For the text-containing cell, return its midpoint in [x, y] coordinate format. 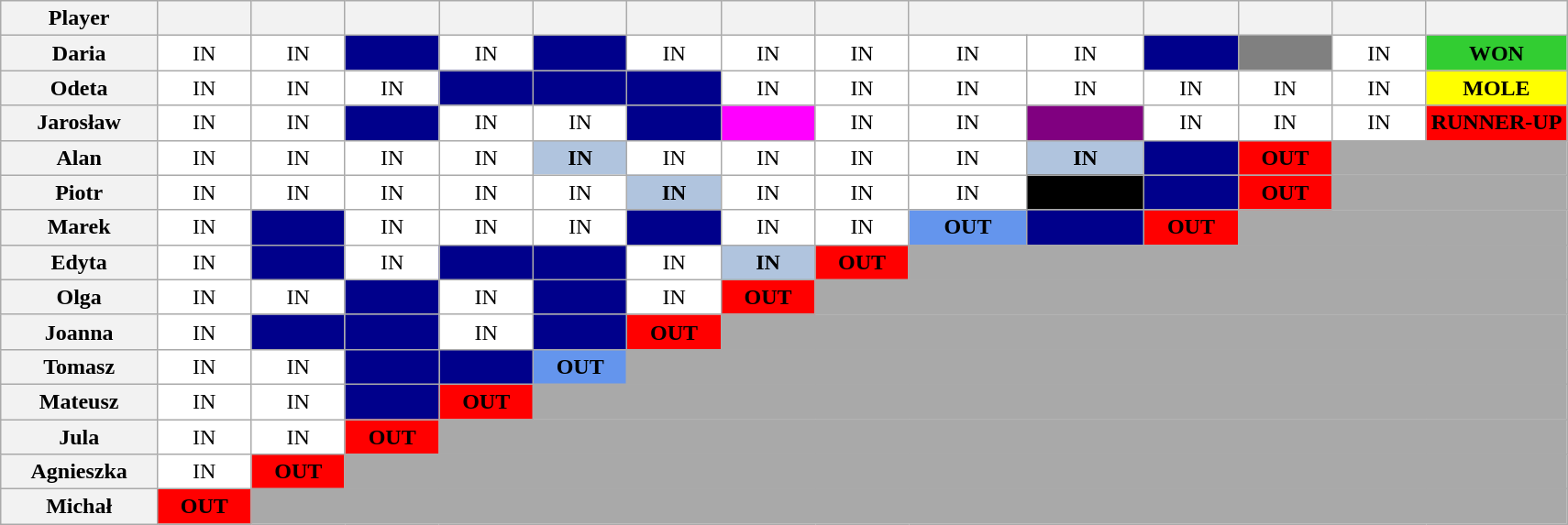
MOLE [1496, 88]
Joanna [79, 332]
Piotr [79, 192]
Player [79, 18]
Jarosław [79, 123]
Tomasz [79, 366]
RUNNER-UP [1496, 123]
Agnieszka [79, 472]
Edyta [79, 262]
Alan [79, 158]
Olga [79, 297]
Mateusz [79, 401]
Jula [79, 437]
Odeta [79, 88]
WON [1496, 53]
Marek [79, 227]
Michał [79, 507]
Daria [79, 53]
